Identify which cell holds the provided text, then report its (X, Y) central coordinate. 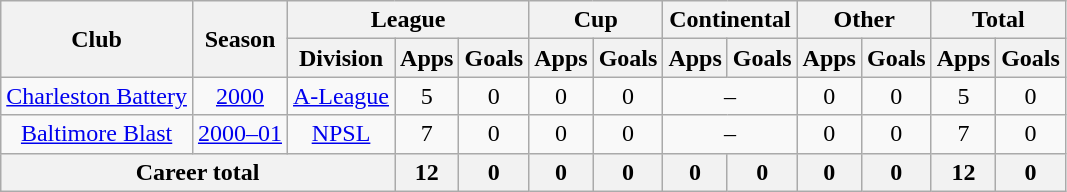
Charleston Battery (97, 96)
2000–01 (240, 134)
NPSL (342, 134)
Club (97, 39)
Cup (596, 20)
A-League (342, 96)
Division (342, 58)
Total (998, 20)
Baltimore Blast (97, 134)
2000 (240, 96)
Other (864, 20)
Career total (198, 172)
Continental (730, 20)
League (408, 20)
Season (240, 39)
